Pinpoint the cell where the given text exists, returning its [x, y] midpoint coordinate. 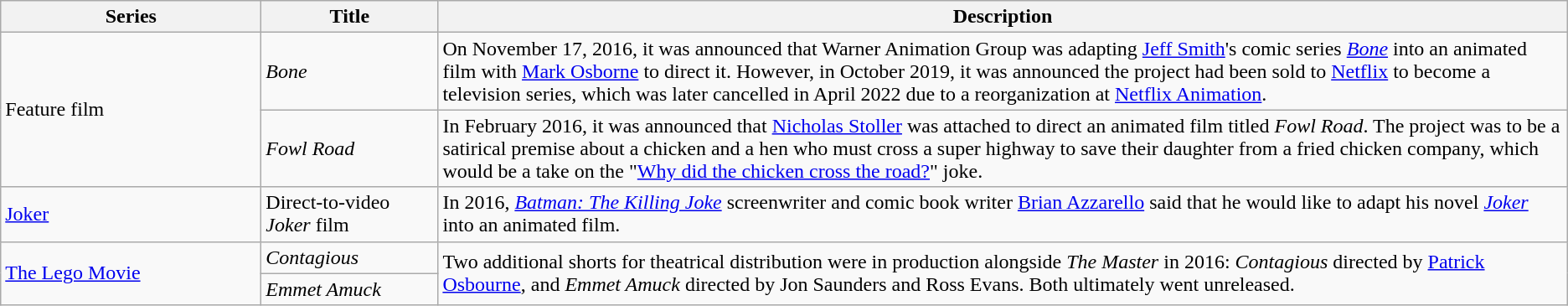
Series [131, 17]
Direct-to-video Joker film [350, 215]
Emmet Amuck [350, 289]
Contagious [350, 257]
Joker [131, 215]
Title [350, 17]
Fowl Road [350, 148]
Feature film [131, 110]
Bone [350, 71]
Description [1003, 17]
The Lego Movie [131, 273]
